Output the [X, Y] coordinate of the center of the cell containing the given text.  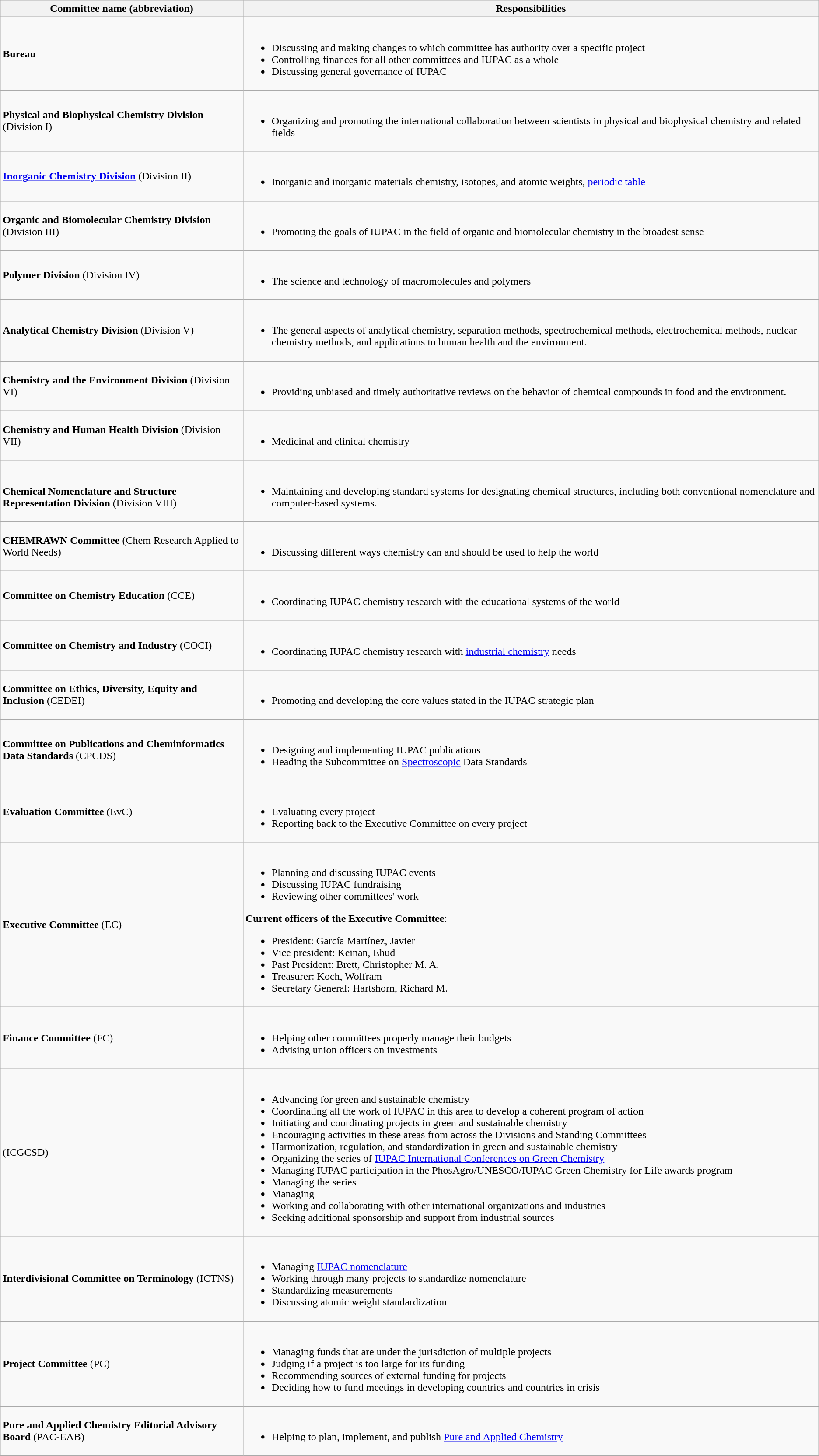
Bureau [122, 53]
Providing unbiased and timely authoritative reviews on the behavior of chemical compounds in food and the environment. [531, 386]
CHEMRAWN Committee (Chem Research Applied to World Needs) [122, 546]
Committee on Publications and Cheminformatics Data Standards (CPCDS) [122, 750]
Discussing different ways chemistry can and should be used to help the world [531, 546]
(ICGCSD) [122, 1152]
Finance Committee (FC) [122, 1038]
Analytical Chemistry Division (Division V) [122, 331]
Committee on Chemistry Education (CCE) [122, 595]
Helping other committees properly manage their budgetsAdvising union officers on investments [531, 1038]
Interdivisional Committee on Terminology (ICTNS) [122, 1279]
Inorganic Chemistry Division (Division II) [122, 176]
Coordinating IUPAC chemistry research with the educational systems of the world [531, 595]
Promoting and developing the core values stated in the IUPAC strategic plan [531, 695]
Chemistry and the Environment Division (Division VI) [122, 386]
Committee on Chemistry and Industry (COCI) [122, 645]
Maintaining and developing standard systems for designating chemical structures, including both conventional nomenclature and computer-based systems. [531, 491]
Committee on Ethics, Diversity, Equity and Inclusion (CEDEI) [122, 695]
Chemistry and Human Health Division (Division VII) [122, 435]
Medicinal and clinical chemistry [531, 435]
Chemical Nomenclature and Structure Representation Division (Division VIII) [122, 491]
Evaluating every projectReporting back to the Executive Committee on every project [531, 812]
Pure and Applied Chemistry Editorial Advisory Board (PAC-EAB) [122, 1431]
Executive Committee (EC) [122, 925]
Organizing and promoting the international collaboration between scientists in physical and biophysical chemistry and related fields [531, 121]
Evaluation Committee (EvC) [122, 812]
Project Committee (PC) [122, 1364]
Organic and Biomolecular Chemistry Division (Division III) [122, 226]
Committee name (abbreviation) [122, 9]
Promoting the goals of IUPAC in the field of organic and biomolecular chemistry in the broadest sense [531, 226]
Helping to plan, implement, and publish Pure and Applied Chemistry [531, 1431]
Responsibilities [531, 9]
Designing and implementing IUPAC publicationsHeading the Subcommittee on Spectroscopic Data Standards [531, 750]
Coordinating IUPAC chemistry research with industrial chemistry needs [531, 645]
Physical and Biophysical Chemistry Division (Division I) [122, 121]
Inorganic and inorganic materials chemistry, isotopes, and atomic weights, periodic table [531, 176]
The science and technology of macromolecules and polymers [531, 275]
Polymer Division (Division IV) [122, 275]
